Return the [x, y] coordinate for the center point of the cell that contains the specified text.  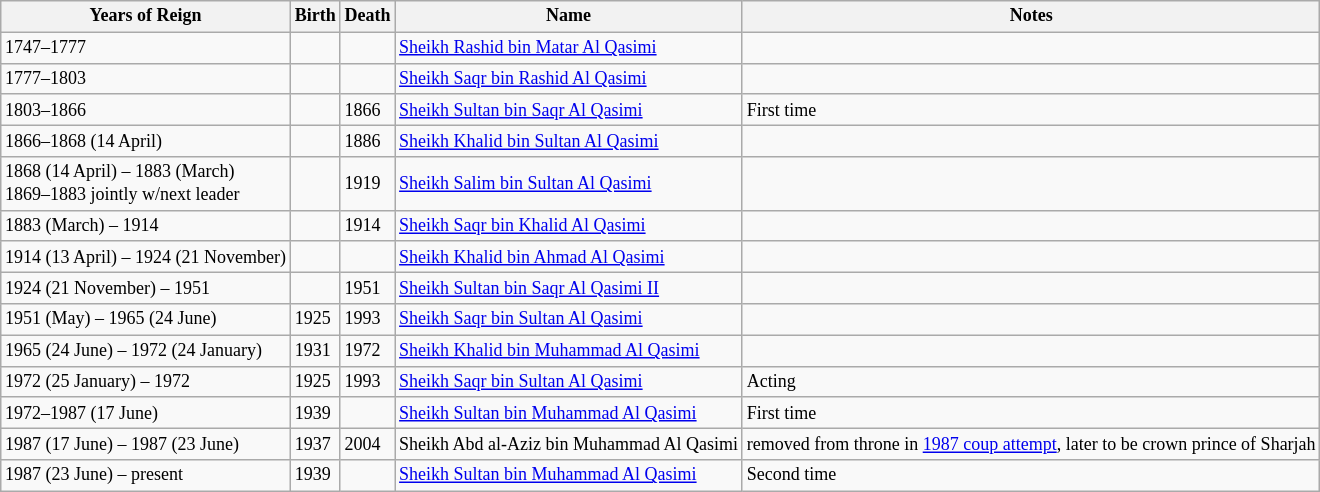
1914 [368, 226]
Sheikh Saqr bin Rashid Al Qasimi [569, 78]
1951 [368, 288]
1965 (24 June) – 1972 (24 January) [146, 350]
removed from throne in 1987 coup attempt, later to be crown prince of Sharjah [1031, 444]
Sheikh Khalid bin Sultan Al Qasimi [569, 140]
Sheikh Sultan bin Saqr Al Qasimi II [569, 288]
2004 [368, 444]
Name [569, 16]
1919 [368, 184]
1972–1987 (17 June) [146, 412]
1924 (21 November) – 1951 [146, 288]
Sheikh Rashid bin Matar Al Qasimi [569, 48]
Sheikh Sultan bin Saqr Al Qasimi [569, 110]
Birth [315, 16]
Years of Reign [146, 16]
1883 (March) – 1914 [146, 226]
Acting [1031, 382]
1972 (25 January) – 1972 [146, 382]
Second time [1031, 476]
Sheikh Salim bin Sultan Al Qasimi [569, 184]
1931 [315, 350]
1747–1777 [146, 48]
1951 (May) – 1965 (24 June) [146, 320]
1866 [368, 110]
Death [368, 16]
Sheikh Khalid bin Muhammad Al Qasimi [569, 350]
1803–1866 [146, 110]
Notes [1031, 16]
1866–1868 (14 April) [146, 140]
1914 (13 April) – 1924 (21 November) [146, 256]
1987 (23 June) – present [146, 476]
1972 [368, 350]
Sheikh Khalid bin Ahmad Al Qasimi [569, 256]
Sheikh Saqr bin Khalid Al Qasimi [569, 226]
1777–1803 [146, 78]
Sheikh Abd al-Aziz bin Muhammad Al Qasimi [569, 444]
1868 (14 April) – 1883 (March)1869–1883 jointly w/next leader [146, 184]
1987 (17 June) – 1987 (23 June) [146, 444]
1937 [315, 444]
1886 [368, 140]
